Determine the [X, Y] coordinate at the center of the cell enclosing the given text.  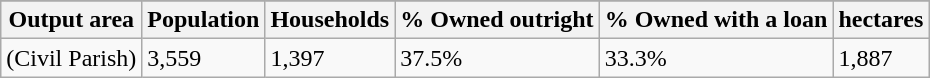
Population [204, 20]
33.3% [716, 58]
Output area [72, 20]
% Owned outright [497, 20]
(Civil Parish) [72, 58]
37.5% [497, 58]
1,887 [881, 58]
% Owned with a loan [716, 20]
1,397 [330, 58]
3,559 [204, 58]
hectares [881, 20]
Households [330, 20]
